Locate the cell with the specified text and output its [x, y] center coordinate. 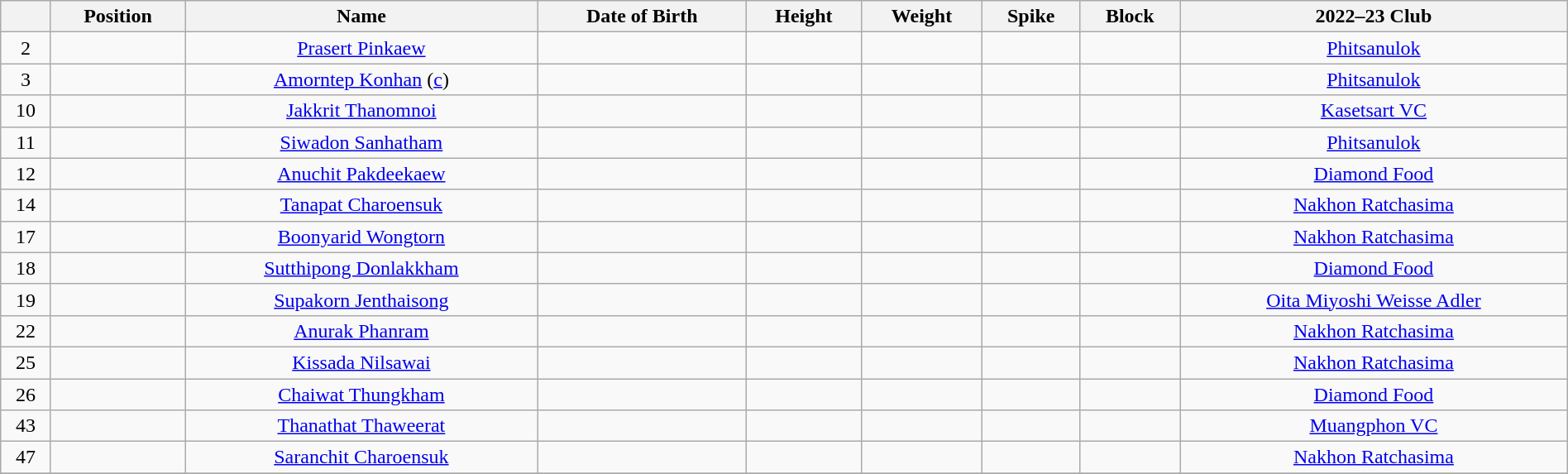
2 [26, 48]
Tanapat Charoensuk [361, 205]
Anurak Phanram [361, 331]
43 [26, 426]
26 [26, 395]
Oita Miyoshi Weisse Adler [1374, 299]
Date of Birth [642, 17]
12 [26, 174]
Height [804, 17]
17 [26, 237]
Amorntep Konhan (c) [361, 79]
Chaiwat Thungkham [361, 395]
Name [361, 17]
Thanathat Thaweerat [361, 426]
Kasetsart VC [1374, 111]
Block [1130, 17]
Boonyarid Wongtorn [361, 237]
Spike [1031, 17]
Siwadon Sanhatham [361, 142]
Jakkrit Thanomnoi [361, 111]
2022–23 Club [1374, 17]
11 [26, 142]
19 [26, 299]
14 [26, 205]
Prasert Pinkaew [361, 48]
47 [26, 457]
Anuchit Pakdeekaew [361, 174]
25 [26, 362]
Weight [921, 17]
Kissada Nilsawai [361, 362]
10 [26, 111]
Supakorn Jenthaisong [361, 299]
Saranchit Charoensuk [361, 457]
22 [26, 331]
18 [26, 268]
Sutthipong Donlakkham [361, 268]
3 [26, 79]
Muangphon VC [1374, 426]
Position [117, 17]
